Return [x, y] of the center of cell containing provided text 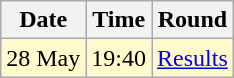
19:40 [119, 58]
Results [193, 58]
Round [193, 20]
28 May [44, 58]
Date [44, 20]
Time [119, 20]
